Return (X, Y) of the center of cell containing provided text 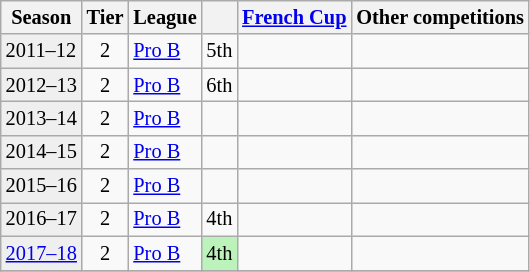
Tier (106, 17)
League (164, 17)
2015–16 (42, 186)
2013–14 (42, 118)
2016–17 (42, 219)
2011–12 (42, 51)
French Cup (294, 17)
Other competitions (440, 17)
2012–13 (42, 85)
Season (42, 17)
2017–18 (42, 253)
5th (220, 51)
6th (220, 85)
2014–15 (42, 152)
